Scan for the cell matching the given text and deliver its (x, y) coordinate at center. 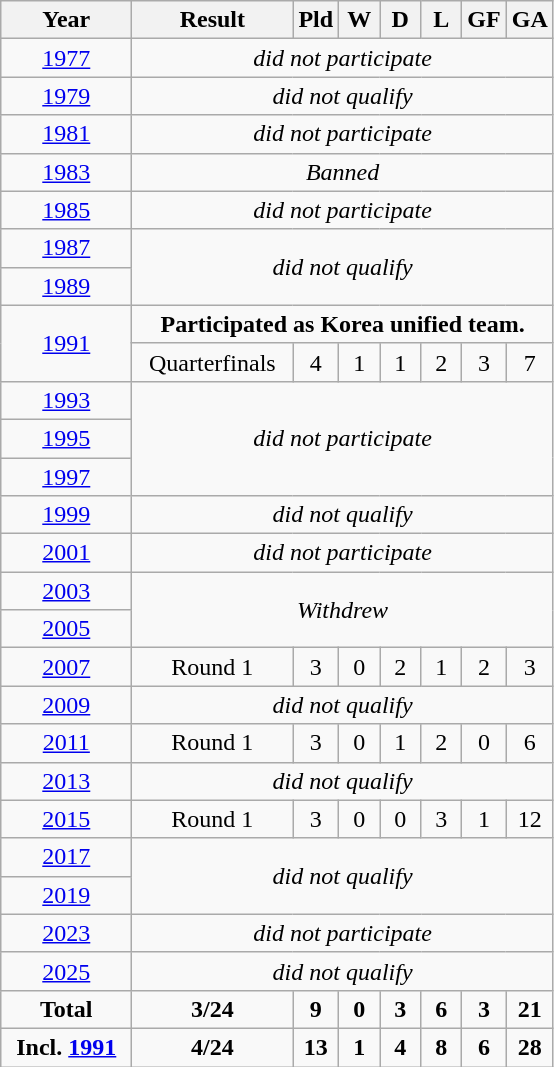
Participated as Korea unified team. (343, 324)
2011 (66, 743)
1991 (66, 343)
2001 (66, 553)
8 (442, 1047)
1987 (66, 248)
Banned (343, 172)
3/24 (212, 1009)
Incl. 1991 (66, 1047)
21 (530, 1009)
2005 (66, 629)
1979 (66, 96)
L (442, 20)
9 (316, 1009)
2019 (66, 895)
12 (530, 819)
28 (530, 1047)
1983 (66, 172)
1997 (66, 477)
1981 (66, 134)
2009 (66, 705)
1985 (66, 210)
2015 (66, 819)
Withdrew (343, 610)
1989 (66, 286)
D (400, 20)
Year (66, 20)
1995 (66, 438)
7 (530, 362)
2023 (66, 933)
2013 (66, 781)
2017 (66, 857)
2025 (66, 971)
13 (316, 1047)
Pld (316, 20)
GF (484, 20)
1977 (66, 58)
1993 (66, 400)
2003 (66, 591)
Result (212, 20)
W (360, 20)
1999 (66, 515)
Quarterfinals (212, 362)
GA (530, 20)
Total (66, 1009)
2007 (66, 667)
4/24 (212, 1047)
